Scan for the cell matching the given text and deliver its (x, y) coordinate at center. 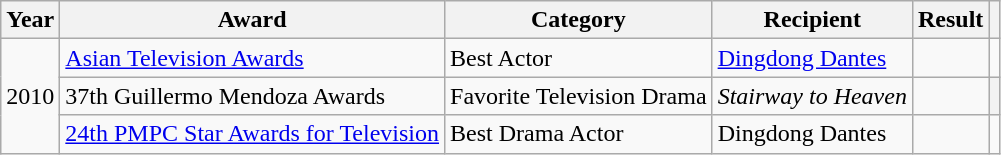
Favorite Television Drama (579, 96)
Stairway to Heaven (812, 96)
24th PMPC Star Awards for Television (252, 134)
Best Drama Actor (579, 134)
37th Guillermo Mendoza Awards (252, 96)
Category (579, 20)
Result (950, 20)
Recipient (812, 20)
Best Actor (579, 58)
2010 (30, 96)
Asian Television Awards (252, 58)
Award (252, 20)
Year (30, 20)
